From the cell containing the given text, extract its center point as [X, Y] coordinate. 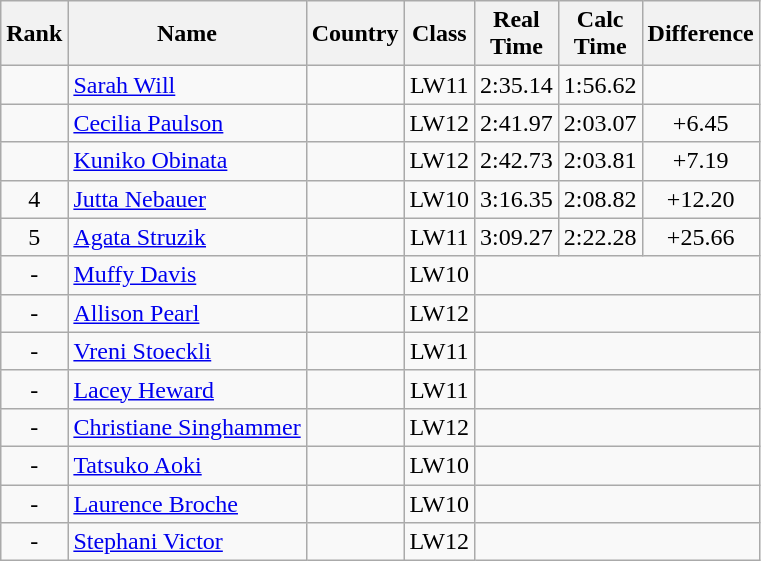
+25.66 [700, 237]
RealTime [517, 34]
3:09.27 [517, 237]
Difference [700, 34]
+7.19 [700, 161]
+12.20 [700, 199]
3:16.35 [517, 199]
Stephani Victor [187, 542]
CalcTime [600, 34]
Country [355, 34]
Class [440, 34]
Name [187, 34]
Cecilia Paulson [187, 123]
2:42.73 [517, 161]
Christiane Singhammer [187, 427]
2:22.28 [600, 237]
Kuniko Obinata [187, 161]
2:35.14 [517, 85]
Rank [34, 34]
Lacey Heward [187, 389]
Tatsuko Aoki [187, 465]
Laurence Broche [187, 503]
1:56.62 [600, 85]
Muffy Davis [187, 275]
+6.45 [700, 123]
2:03.81 [600, 161]
2:03.07 [600, 123]
4 [34, 199]
Jutta Nebauer [187, 199]
Sarah Will [187, 85]
5 [34, 237]
2:08.82 [600, 199]
Allison Pearl [187, 313]
Agata Struzik [187, 237]
Vreni Stoeckli [187, 351]
2:41.97 [517, 123]
